Pinpoint the cell where the given text exists, returning its [X, Y] midpoint coordinate. 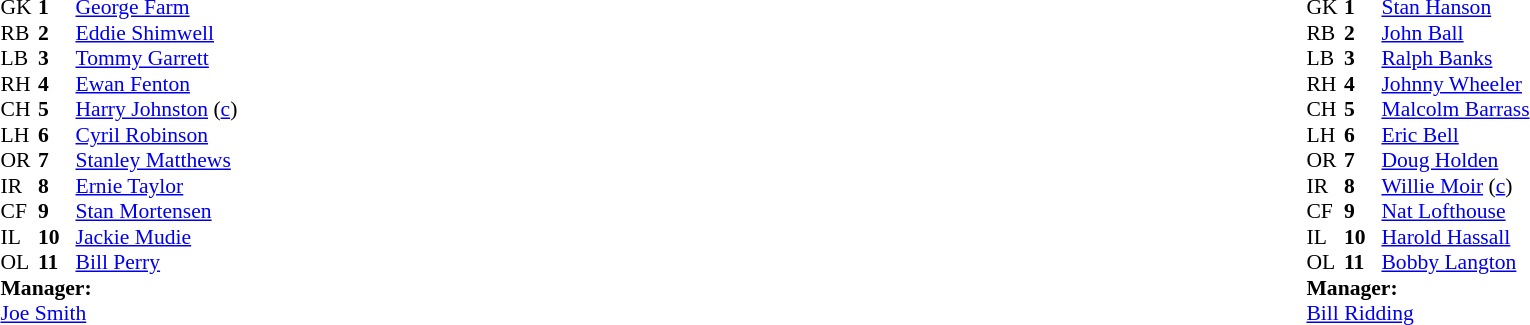
Ralph Banks [1455, 59]
Stanley Matthews [157, 161]
John Ball [1455, 33]
Nat Lofthouse [1455, 211]
Ewan Fenton [157, 84]
Bobby Langton [1455, 263]
Harry Johnston (c) [157, 109]
Johnny Wheeler [1455, 84]
Ernie Taylor [157, 186]
Tommy Garrett [157, 59]
Willie Moir (c) [1455, 186]
Jackie Mudie [157, 237]
Doug Holden [1455, 161]
Eddie Shimwell [157, 33]
Malcolm Barrass [1455, 109]
Eric Bell [1455, 135]
Stan Mortensen [157, 211]
Bill Perry [157, 263]
Cyril Robinson [157, 135]
Harold Hassall [1455, 237]
